Identify which cell holds the provided text, then report its [X, Y] central coordinate. 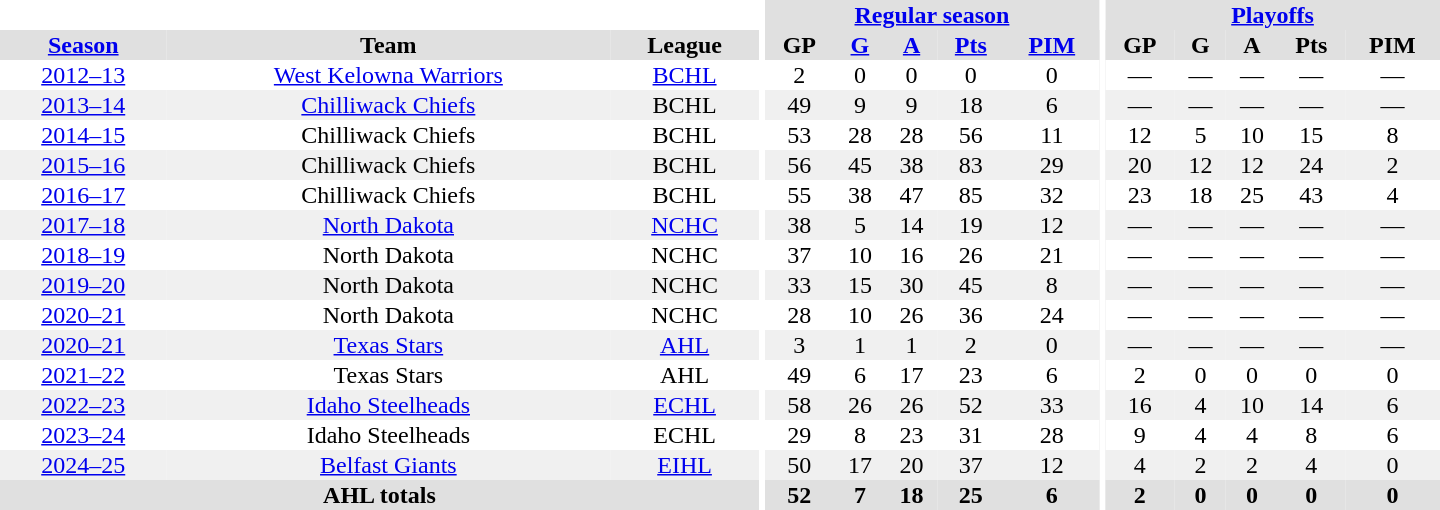
85 [970, 195]
2021–22 [83, 375]
West Kelowna Warriors [388, 75]
2017–18 [83, 225]
83 [970, 165]
Playoffs [1272, 15]
2019–20 [83, 285]
31 [970, 435]
2014–15 [83, 135]
2012–13 [83, 75]
League [684, 45]
32 [1052, 195]
30 [912, 285]
36 [970, 315]
7 [860, 495]
43 [1312, 195]
53 [800, 135]
21 [1052, 255]
AHL totals [380, 495]
Season [83, 45]
58 [800, 405]
19 [970, 225]
Belfast Giants [388, 465]
2016–17 [83, 195]
EIHL [684, 465]
3 [800, 345]
2013–14 [83, 105]
2018–19 [83, 255]
55 [800, 195]
Regular season [932, 15]
2024–25 [83, 465]
2023–24 [83, 435]
11 [1052, 135]
2022–23 [83, 405]
Team [388, 45]
50 [800, 465]
47 [912, 195]
2015–16 [83, 165]
